Determine the [x, y] coordinate at the center of the cell enclosing the given text.  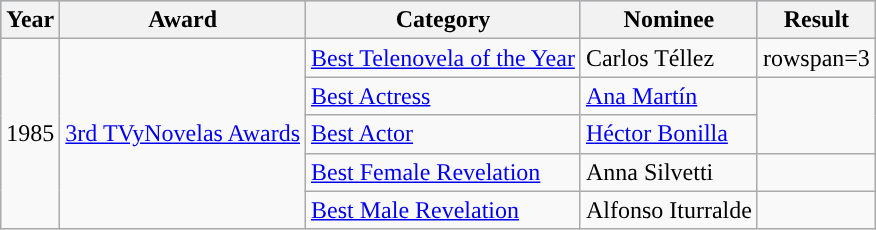
Nominee [668, 20]
Alfonso Iturralde [668, 210]
Result [816, 20]
Best Actress [444, 96]
Best Male Revelation [444, 210]
Category [444, 20]
3rd TVyNovelas Awards [183, 134]
1985 [30, 134]
Best Telenovela of the Year [444, 58]
Carlos Téllez [668, 58]
Ana Martín [668, 96]
Anna Silvetti [668, 172]
Best Actor [444, 134]
Year [30, 20]
Award [183, 20]
Héctor Bonilla [668, 134]
Best Female Revelation [444, 172]
rowspan=3 [816, 58]
